Provide the (X, Y) coordinate of the cell's center where the given text is located.  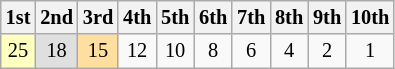
10th (370, 17)
6th (213, 17)
9th (327, 17)
15 (98, 51)
25 (18, 51)
5th (175, 17)
4 (289, 51)
3rd (98, 17)
8th (289, 17)
1st (18, 17)
1 (370, 51)
2nd (56, 17)
12 (137, 51)
4th (137, 17)
10 (175, 51)
6 (251, 51)
18 (56, 51)
8 (213, 51)
7th (251, 17)
2 (327, 51)
